Extract the [X, Y] coordinate from the center of the cell holding the provided text.  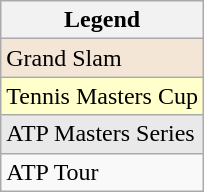
Grand Slam [102, 58]
Legend [102, 20]
ATP Tour [102, 172]
ATP Masters Series [102, 134]
Tennis Masters Cup [102, 96]
